From the cell containing the given text, extract its center point as (x, y) coordinate. 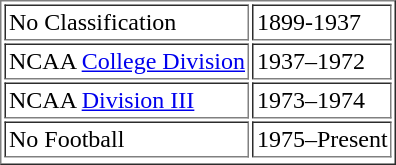
1973–1974 (323, 100)
1975–Present (323, 140)
NCAA College Division (126, 62)
No Classification (126, 22)
1899-1937 (323, 22)
NCAA Division III (126, 100)
No Football (126, 140)
1937–1972 (323, 62)
